Scan for the cell matching the given text and deliver its [x, y] coordinate at center. 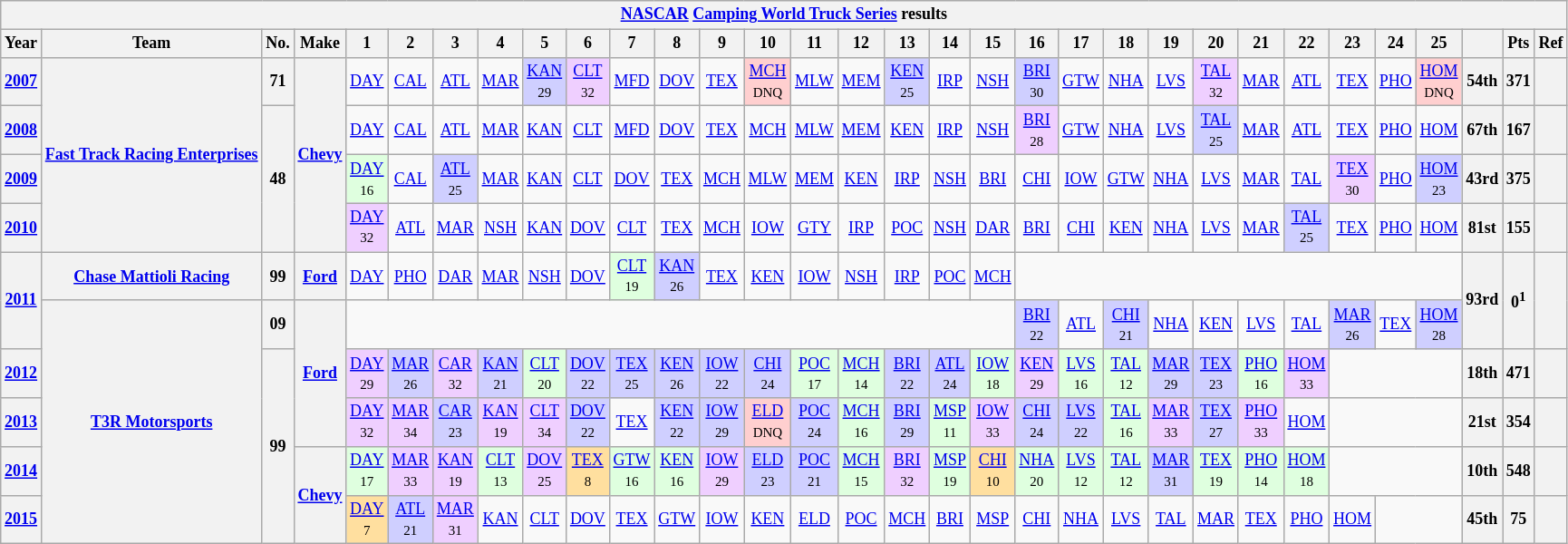
54th [1483, 82]
BRI29 [907, 423]
2014 [22, 471]
20 [1216, 44]
POC24 [815, 423]
354 [1519, 423]
TEX25 [632, 374]
5 [545, 44]
548 [1519, 471]
KEN22 [677, 423]
CLT19 [632, 277]
1 [367, 44]
KEN26 [677, 374]
PHO14 [1261, 471]
TEX30 [1352, 179]
BRI28 [1037, 131]
Ref [1551, 44]
NHA20 [1037, 471]
2007 [22, 82]
75 [1519, 520]
3 [455, 44]
Pts [1519, 44]
DAY17 [367, 471]
17 [1081, 44]
45th [1483, 520]
CHI21 [1126, 325]
IOW33 [992, 423]
MCH16 [861, 423]
BRI32 [907, 471]
48 [277, 180]
CHI10 [992, 471]
CLT32 [588, 82]
14 [950, 44]
2013 [22, 423]
TAL32 [1216, 82]
DAY16 [367, 179]
TEX19 [1216, 471]
KEN16 [677, 471]
167 [1519, 131]
DOV25 [545, 471]
NASCAR Camping World Truck Series results [784, 15]
PHO33 [1261, 423]
No. [277, 44]
11 [815, 44]
TEX23 [1216, 374]
GTY [815, 228]
71 [277, 82]
ATL24 [950, 374]
10th [1483, 471]
10 [767, 44]
HOM18 [1307, 471]
MCH15 [861, 471]
13 [907, 44]
2011 [22, 301]
09 [277, 325]
4 [500, 44]
2015 [22, 520]
155 [1519, 228]
LVS16 [1081, 374]
2008 [22, 131]
BRI30 [1037, 82]
2009 [22, 179]
LVS22 [1081, 423]
DAY29 [367, 374]
Chase Mattioli Racing [150, 277]
HOM23 [1439, 179]
67th [1483, 131]
Year [22, 44]
8 [677, 44]
6 [588, 44]
MAR34 [411, 423]
KAN26 [677, 277]
ATL25 [455, 179]
Team [150, 44]
HOM28 [1439, 325]
POC17 [815, 374]
25 [1439, 44]
IOW22 [722, 374]
CLT20 [545, 374]
KAN29 [545, 82]
ELD [815, 520]
TEX8 [588, 471]
LVS12 [1081, 471]
22 [1307, 44]
IOW18 [992, 374]
18 [1126, 44]
Make [320, 44]
375 [1519, 179]
01 [1519, 301]
PHO16 [1261, 374]
18th [1483, 374]
81st [1483, 228]
CLT34 [545, 423]
CAR32 [455, 374]
TAL16 [1126, 423]
ELD23 [767, 471]
MSP19 [950, 471]
21st [1483, 423]
POC21 [815, 471]
2012 [22, 374]
7 [632, 44]
MAR29 [1171, 374]
DAY7 [367, 520]
15 [992, 44]
2010 [22, 228]
MSP11 [950, 423]
MCH14 [861, 374]
24 [1396, 44]
MSP [992, 520]
ELDDNQ [767, 423]
ATL21 [411, 520]
KEN29 [1037, 374]
471 [1519, 374]
9 [722, 44]
TEX27 [1216, 423]
93rd [1483, 301]
371 [1519, 82]
GTW16 [632, 471]
HOM33 [1307, 374]
KEN25 [907, 82]
HOMDNQ [1439, 82]
16 [1037, 44]
43rd [1483, 179]
MCHDNQ [767, 82]
12 [861, 44]
KAN21 [500, 374]
T3R Motorsports [150, 422]
2 [411, 44]
23 [1352, 44]
CLT13 [500, 471]
19 [1171, 44]
Fast Track Racing Enterprises [150, 154]
21 [1261, 44]
CAR23 [455, 423]
